Find where the given text appears and provide that cell's center as [X, Y] coordinate. 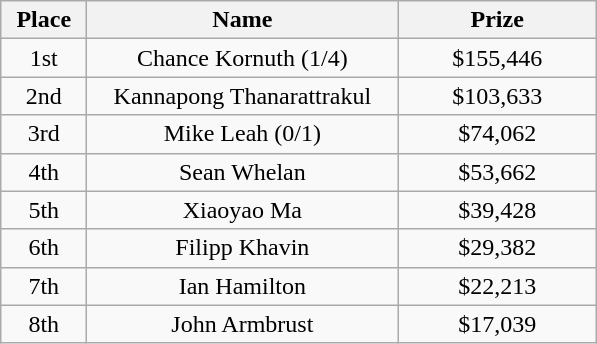
3rd [44, 134]
4th [44, 172]
$103,633 [498, 96]
Ian Hamilton [242, 286]
5th [44, 210]
Name [242, 20]
1st [44, 58]
$22,213 [498, 286]
Xiaoyao Ma [242, 210]
Chance Kornuth (1/4) [242, 58]
$74,062 [498, 134]
8th [44, 324]
$53,662 [498, 172]
Kannapong Thanarattrakul [242, 96]
$39,428 [498, 210]
$155,446 [498, 58]
$17,039 [498, 324]
Filipp Khavin [242, 248]
John Armbrust [242, 324]
Place [44, 20]
$29,382 [498, 248]
7th [44, 286]
2nd [44, 96]
Prize [498, 20]
6th [44, 248]
Mike Leah (0/1) [242, 134]
Sean Whelan [242, 172]
